Search for the cell housing the specified text and yield its (x, y) center coordinate. 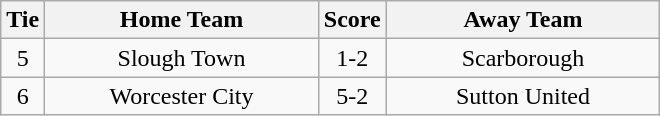
Worcester City (182, 96)
Scarborough (523, 58)
5 (23, 58)
Away Team (523, 20)
Tie (23, 20)
Sutton United (523, 96)
1-2 (352, 58)
5-2 (352, 96)
Score (352, 20)
Slough Town (182, 58)
6 (23, 96)
Home Team (182, 20)
